Return the (X, Y) coordinate for the center point of the cell that contains the specified text.  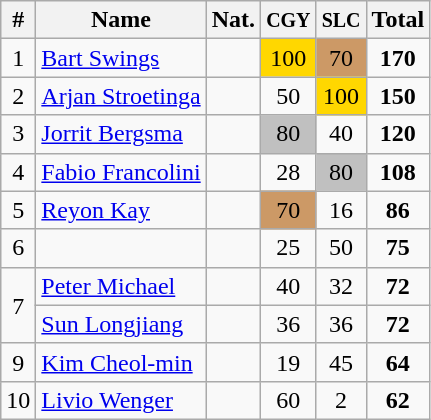
Name (121, 20)
150 (398, 96)
32 (341, 286)
6 (18, 248)
28 (289, 172)
10 (18, 400)
108 (398, 172)
45 (341, 362)
1 (18, 58)
60 (289, 400)
Kim Cheol-min (121, 362)
75 (398, 248)
Reyon Kay (121, 210)
Total (398, 20)
16 (341, 210)
86 (398, 210)
19 (289, 362)
Peter Michael (121, 286)
# (18, 20)
Fabio Francolini (121, 172)
Jorrit Bergsma (121, 134)
Bart Swings (121, 58)
Livio Wenger (121, 400)
CGY (289, 20)
3 (18, 134)
Arjan Stroetinga (121, 96)
170 (398, 58)
120 (398, 134)
64 (398, 362)
Sun Longjiang (121, 324)
62 (398, 400)
9 (18, 362)
SLC (341, 20)
25 (289, 248)
7 (18, 305)
4 (18, 172)
Nat. (233, 20)
5 (18, 210)
